Identify which cell holds the provided text, then report its (X, Y) central coordinate. 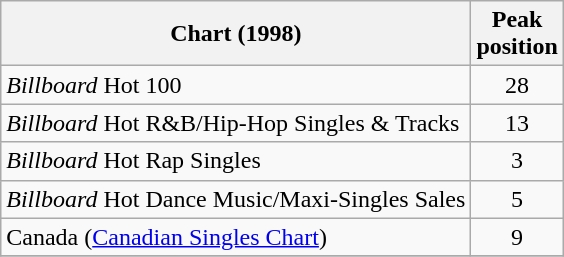
Chart (1998) (236, 34)
Peakposition (517, 34)
Billboard Hot R&B/Hip-Hop Singles & Tracks (236, 123)
28 (517, 85)
Canada (Canadian Singles Chart) (236, 237)
Billboard Hot Dance Music/Maxi-Singles Sales (236, 199)
Billboard Hot Rap Singles (236, 161)
Billboard Hot 100 (236, 85)
3 (517, 161)
5 (517, 199)
9 (517, 237)
13 (517, 123)
